Pinpoint the cell where the given text exists, returning its [x, y] midpoint coordinate. 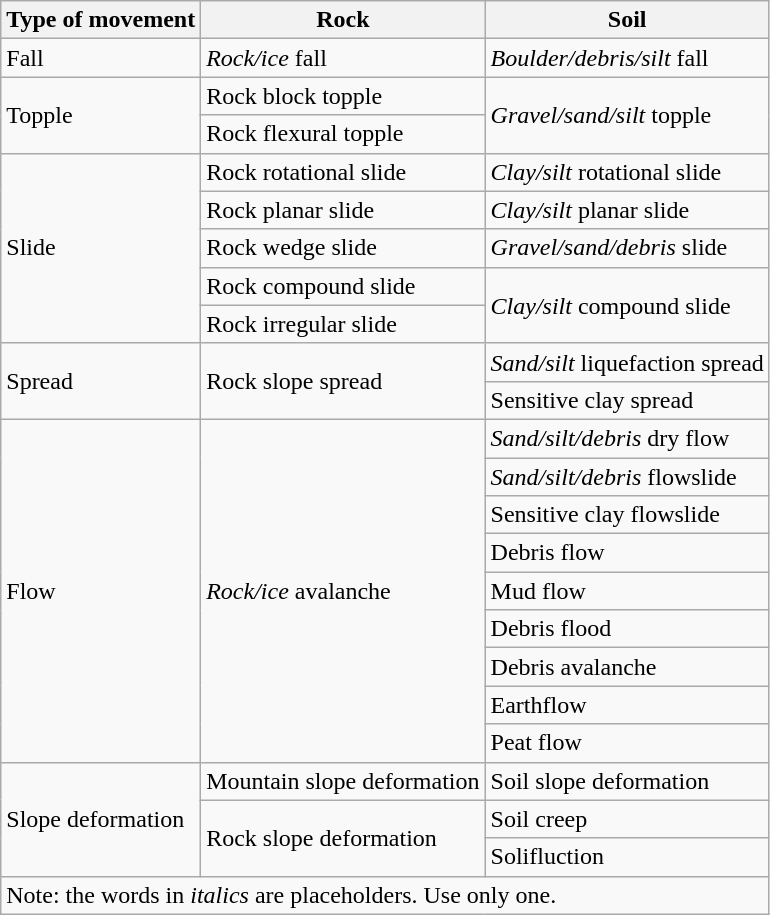
Topple [101, 115]
Gravel/sand/silt topple [627, 115]
Clay/silt compound slide [627, 305]
Soil [627, 20]
Soil slope deformation [627, 781]
Rock flexural topple [343, 134]
Peat flow [627, 743]
Sensitive clay flowslide [627, 515]
Sand/silt liquefaction spread [627, 362]
Rock irregular slide [343, 324]
Rock [343, 20]
Spread [101, 381]
Clay/silt rotational slide [627, 172]
Flow [101, 590]
Debris flood [627, 629]
Fall [101, 58]
Sensitive clay spread [627, 400]
Rock rotational slide [343, 172]
Soil creep [627, 819]
Earthflow [627, 705]
Rock slope deformation [343, 838]
Sand/silt/debris dry flow [627, 438]
Clay/silt planar slide [627, 210]
Note: the words in italics are placeholders. Use only one. [386, 895]
Rock/ice fall [343, 58]
Solifluction [627, 857]
Debris avalanche [627, 667]
Mud flow [627, 591]
Boulder/debris/silt fall [627, 58]
Rock/ice avalanche [343, 590]
Gravel/sand/debris slide [627, 248]
Rock planar slide [343, 210]
Type of movement [101, 20]
Debris flow [627, 553]
Rock block topple [343, 96]
Slide [101, 248]
Slope deformation [101, 819]
Sand/silt/debris flowslide [627, 477]
Rock compound slide [343, 286]
Rock wedge slide [343, 248]
Mountain slope deformation [343, 781]
Rock slope spread [343, 381]
